Detect which cell encompasses the target text, then output its (X, Y) center coordinate. 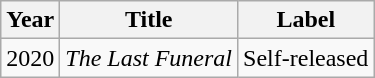
Label (306, 20)
Year (30, 20)
Title (149, 20)
Self-released (306, 58)
The Last Funeral (149, 58)
2020 (30, 58)
